Determine the (x, y) coordinate at the center of the cell enclosing the given text.  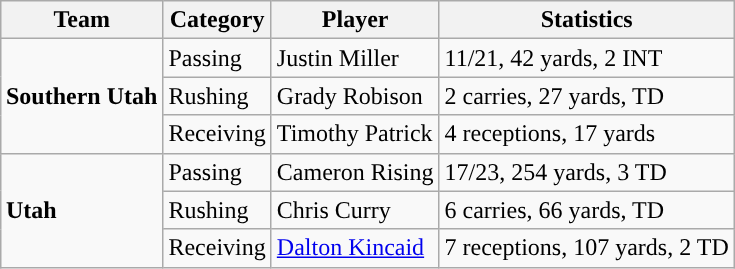
Southern Utah (81, 96)
2 carries, 27 yards, TD (586, 96)
17/23, 254 yards, 3 TD (586, 172)
4 receptions, 17 yards (586, 134)
Category (217, 20)
Grady Robison (355, 96)
Utah (81, 210)
Justin Miller (355, 58)
6 carries, 66 yards, TD (586, 210)
Player (355, 20)
Dalton Kincaid (355, 248)
Cameron Rising (355, 172)
Team (81, 20)
11/21, 42 yards, 2 INT (586, 58)
7 receptions, 107 yards, 2 TD (586, 248)
Statistics (586, 20)
Timothy Patrick (355, 134)
Chris Curry (355, 210)
